Pinpoint the cell where the given text exists, returning its (X, Y) midpoint coordinate. 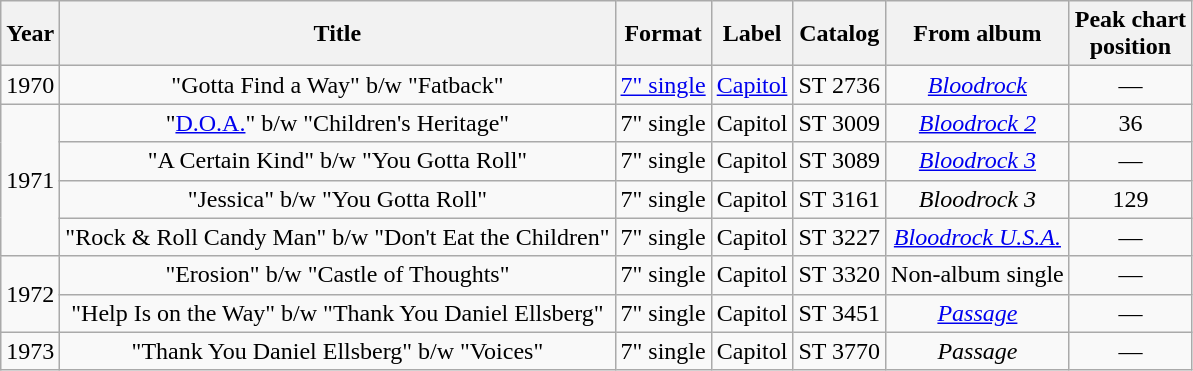
129 (1130, 199)
"Rock & Roll Candy Man" b/w "Don't Eat the Children" (338, 237)
1972 (30, 294)
From album (978, 34)
Non-album single (978, 275)
Bloodrock U.S.A. (978, 237)
ST 3320 (840, 275)
Format (663, 34)
ST 3089 (840, 161)
"Jessica" b/w "You Gotta Roll" (338, 199)
ST 3770 (840, 351)
"A Certain Kind" b/w "You Gotta Roll" (338, 161)
ST 3161 (840, 199)
ST 3009 (840, 123)
1973 (30, 351)
Bloodrock 2 (978, 123)
Catalog (840, 34)
1970 (30, 85)
ST 2736 (840, 85)
ST 3227 (840, 237)
Title (338, 34)
Bloodrock (978, 85)
Label (752, 34)
ST 3451 (840, 313)
"Thank You Daniel Ellsberg" b/w "Voices" (338, 351)
Year (30, 34)
"Gotta Find a Way" b/w "Fatback" (338, 85)
1971 (30, 180)
Peak chartposition (1130, 34)
36 (1130, 123)
"D.O.A." b/w "Children's Heritage" (338, 123)
"Help Is on the Way" b/w "Thank You Daniel Ellsberg" (338, 313)
"Erosion" b/w "Castle of Thoughts" (338, 275)
